Scan for the cell matching the given text and deliver its (x, y) coordinate at center. 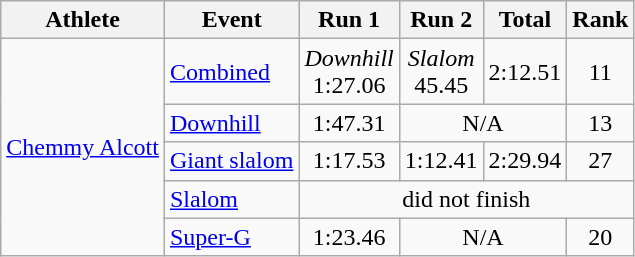
2:12.51 (525, 72)
Rank (600, 20)
Total (525, 20)
1:23.46 (349, 237)
11 (600, 72)
Giant slalom (231, 161)
Slalom (231, 199)
Slalom45.45 (441, 72)
Downhill (231, 123)
Super-G (231, 237)
20 (600, 237)
Run 1 (349, 20)
1:17.53 (349, 161)
did not finish (466, 199)
Athlete (83, 20)
Event (231, 20)
2:29.94 (525, 161)
Combined (231, 72)
27 (600, 161)
13 (600, 123)
1:47.31 (349, 123)
1:12.41 (441, 161)
Run 2 (441, 20)
Downhill1:27.06 (349, 72)
Chemmy Alcott (83, 148)
